For the text-containing cell, return its midpoint in [X, Y] coordinate format. 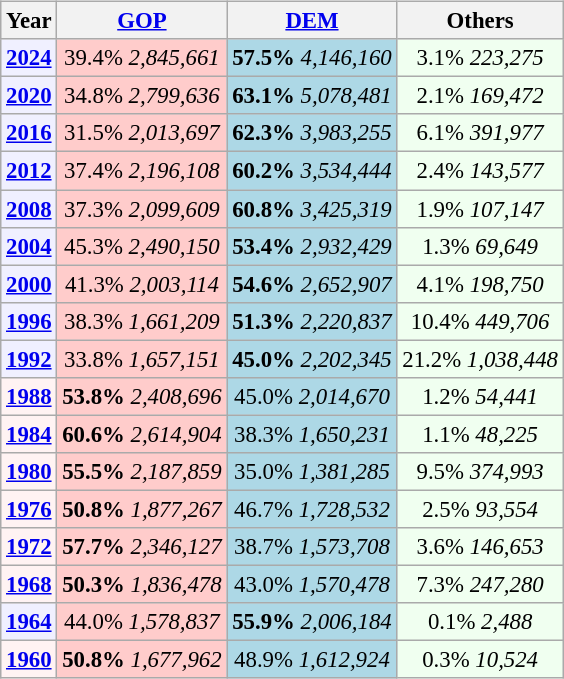
48.9% 1,612,924 [312, 660]
45.0% 2,014,670 [312, 396]
2012 [29, 171]
38.3% 1,650,231 [312, 434]
1976 [29, 509]
51.3% 2,220,837 [312, 321]
1964 [29, 622]
1960 [29, 660]
2004 [29, 246]
1.9% 107,147 [480, 209]
1988 [29, 396]
54.6% 2,652,907 [312, 284]
45.3% 2,490,150 [142, 246]
GOP [142, 21]
55.9% 2,006,184 [312, 622]
50.8% 1,677,962 [142, 660]
37.3% 2,099,609 [142, 209]
37.4% 2,196,108 [142, 171]
55.5% 2,187,859 [142, 472]
63.1% 5,078,481 [312, 96]
53.4% 2,932,429 [312, 246]
2.5% 93,554 [480, 509]
57.7% 2,346,127 [142, 547]
1996 [29, 321]
43.0% 1,570,478 [312, 584]
50.3% 1,836,478 [142, 584]
1.3% 69,649 [480, 246]
1968 [29, 584]
2000 [29, 284]
34.8% 2,799,636 [142, 96]
35.0% 1,381,285 [312, 472]
2008 [29, 209]
39.4% 2,845,661 [142, 58]
60.2% 3,534,444 [312, 171]
50.8% 1,877,267 [142, 509]
9.5% 374,993 [480, 472]
1972 [29, 547]
44.0% 1,578,837 [142, 622]
1.1% 48,225 [480, 434]
2.4% 143,577 [480, 171]
Others [480, 21]
10.4% 449,706 [480, 321]
57.5% 4,146,160 [312, 58]
0.3% 10,524 [480, 660]
60.8% 3,425,319 [312, 209]
3.1% 223,275 [480, 58]
DEM [312, 21]
3.6% 146,653 [480, 547]
21.2% 1,038,448 [480, 359]
2016 [29, 133]
4.1% 198,750 [480, 284]
0.1% 2,488 [480, 622]
60.6% 2,614,904 [142, 434]
41.3% 2,003,114 [142, 284]
Year [29, 21]
31.5% 2,013,697 [142, 133]
46.7% 1,728,532 [312, 509]
6.1% 391,977 [480, 133]
38.3% 1,661,209 [142, 321]
2020 [29, 96]
38.7% 1,573,708 [312, 547]
1992 [29, 359]
33.8% 1,657,151 [142, 359]
45.0% 2,202,345 [312, 359]
1980 [29, 472]
1.2% 54,441 [480, 396]
2024 [29, 58]
2.1% 169,472 [480, 96]
7.3% 247,280 [480, 584]
62.3% 3,983,255 [312, 133]
53.8% 2,408,696 [142, 396]
1984 [29, 434]
